Determine the (x, y) coordinate at the center of the cell enclosing the given text.  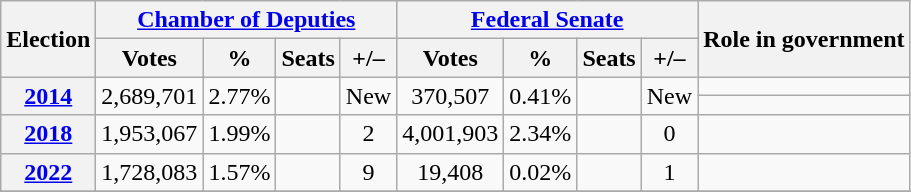
9 (368, 172)
1,728,083 (150, 172)
2018 (48, 134)
1 (669, 172)
0.41% (540, 96)
0.02% (540, 172)
4,001,903 (450, 134)
2.77% (240, 96)
Chamber of Deputies (246, 20)
Federal Senate (548, 20)
2,689,701 (150, 96)
Role in government (804, 39)
2022 (48, 172)
2.34% (540, 134)
Election (48, 39)
0 (669, 134)
370,507 (450, 96)
1.57% (240, 172)
1,953,067 (150, 134)
2 (368, 134)
1.99% (240, 134)
19,408 (450, 172)
2014 (48, 96)
